Search for the cell housing the specified text and yield its (X, Y) center coordinate. 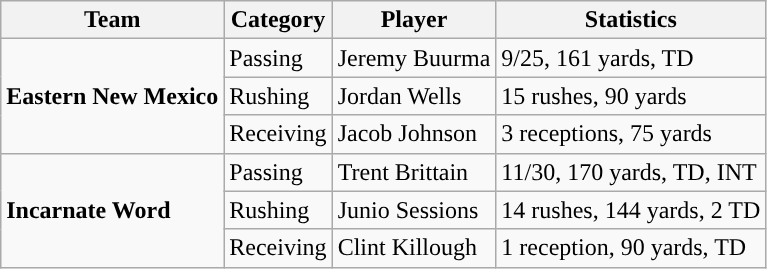
Jordan Wells (414, 96)
Player (414, 20)
Clint Killough (414, 248)
14 rushes, 144 yards, 2 TD (631, 210)
1 reception, 90 yards, TD (631, 248)
3 receptions, 75 yards (631, 134)
9/25, 161 yards, TD (631, 58)
Jacob Johnson (414, 134)
Statistics (631, 20)
Team (112, 20)
15 rushes, 90 yards (631, 96)
Category (278, 20)
Incarnate Word (112, 210)
Junio Sessions (414, 210)
Trent Brittain (414, 172)
11/30, 170 yards, TD, INT (631, 172)
Eastern New Mexico (112, 96)
Jeremy Buurma (414, 58)
